Find where the given text appears and provide that cell's center as [x, y] coordinate. 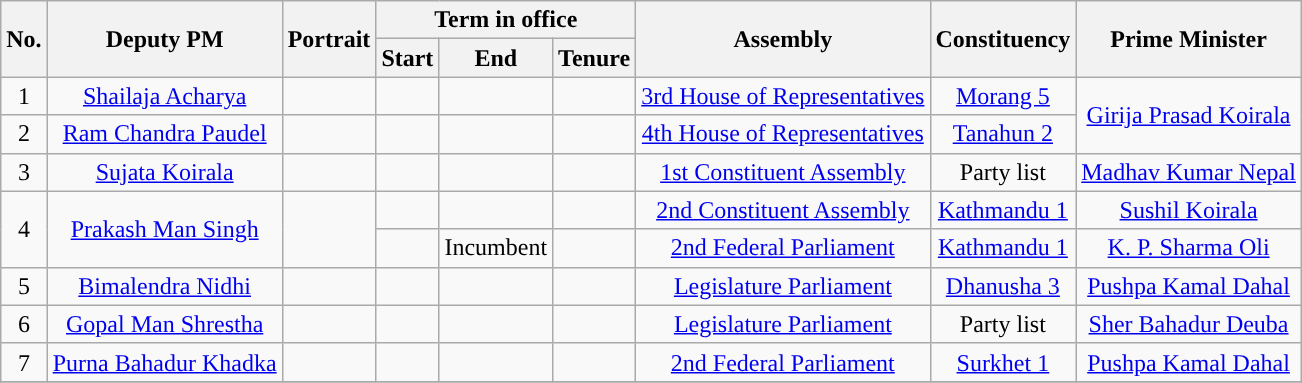
K. P. Sharma Oli [1189, 248]
Madhav Kumar Nepal [1189, 172]
Girija Prasad Koirala [1189, 115]
Start [408, 58]
Gopal Man Shrestha [164, 324]
Sher Bahadur Deuba [1189, 324]
1st Constituent Assembly [783, 172]
Bimalendra Nidhi [164, 286]
2 [24, 134]
Sushil Koirala [1189, 210]
1 [24, 96]
7 [24, 362]
End [496, 58]
4 [24, 229]
Assembly [783, 39]
4th House of Representatives [783, 134]
Dhanusha 3 [1003, 286]
Shailaja Acharya [164, 96]
No. [24, 39]
Constituency [1003, 39]
5 [24, 286]
Deputy PM [164, 39]
Tenure [594, 58]
6 [24, 324]
Portrait [329, 39]
Term in office [506, 20]
Tanahun 2 [1003, 134]
3rd House of Representatives [783, 96]
Sujata Koirala [164, 172]
Incumbent [496, 248]
Prakash Man Singh [164, 229]
Prime Minister [1189, 39]
Surkhet 1 [1003, 362]
Purna Bahadur Khadka [164, 362]
3 [24, 172]
Ram Chandra Paudel [164, 134]
Morang 5 [1003, 96]
2nd Constituent Assembly [783, 210]
